From the cell containing the given text, extract its center point as (X, Y) coordinate. 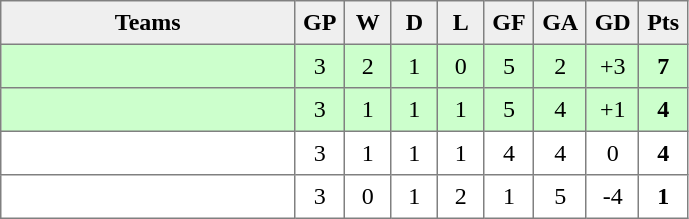
+3 (612, 66)
-4 (612, 197)
GD (612, 23)
W (368, 23)
Teams (148, 23)
GF (509, 23)
7 (663, 66)
GA (560, 23)
GP (320, 23)
D (414, 23)
L (461, 23)
+1 (612, 110)
Pts (663, 23)
